Search for the cell housing the specified text and yield its [X, Y] center coordinate. 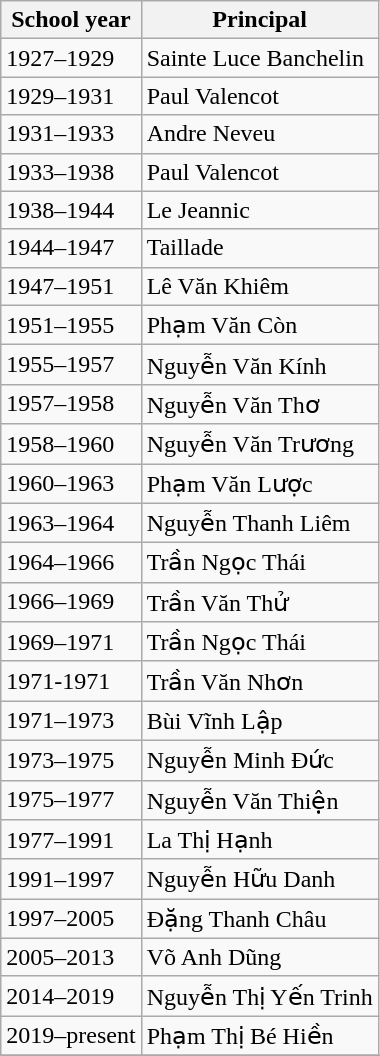
1971–1973 [71, 721]
Nguyễn Thanh Liêm [260, 523]
1944–1947 [71, 248]
1991–1997 [71, 879]
Nguyễn Văn Kính [260, 365]
Đặng Thanh Châu [260, 919]
Nguyễn Văn Thiện [260, 800]
Taillade [260, 248]
1973–1975 [71, 760]
1960–1963 [71, 484]
1969–1971 [71, 642]
1947–1951 [71, 286]
1958–1960 [71, 444]
Lê Văn Khiêm [260, 286]
Trần Văn Thử [260, 602]
Principal [260, 20]
1971-1971 [71, 681]
1951–1955 [71, 325]
Sainte Luce Banchelin [260, 58]
1957–1958 [71, 404]
1931–1933 [71, 134]
Trần Văn Nhơn [260, 681]
Nguyễn Hữu Danh [260, 879]
1933–1938 [71, 172]
Võ Anh Dũng [260, 957]
La Thị Hạnh [260, 840]
2005–2013 [71, 957]
Andre Neveu [260, 134]
Nguyễn Minh Đức [260, 760]
Le Jeannic [260, 210]
Phạm Văn Lược [260, 484]
School year [71, 20]
1977–1991 [71, 840]
Nguyễn Văn Thơ [260, 404]
1966–1969 [71, 602]
1955–1957 [71, 365]
1929–1931 [71, 96]
1927–1929 [71, 58]
Phạm Thị Bé Hiền [260, 1036]
1997–2005 [71, 919]
2014–2019 [71, 996]
1963–1964 [71, 523]
Bùi Vĩnh Lập [260, 721]
1964–1966 [71, 563]
2019–present [71, 1036]
1975–1977 [71, 800]
Nguyễn Văn Trương [260, 444]
1938–1944 [71, 210]
Phạm Văn Còn [260, 325]
Nguyễn Thị Yến Trinh [260, 996]
